Return (X, Y) of the center of cell containing provided text 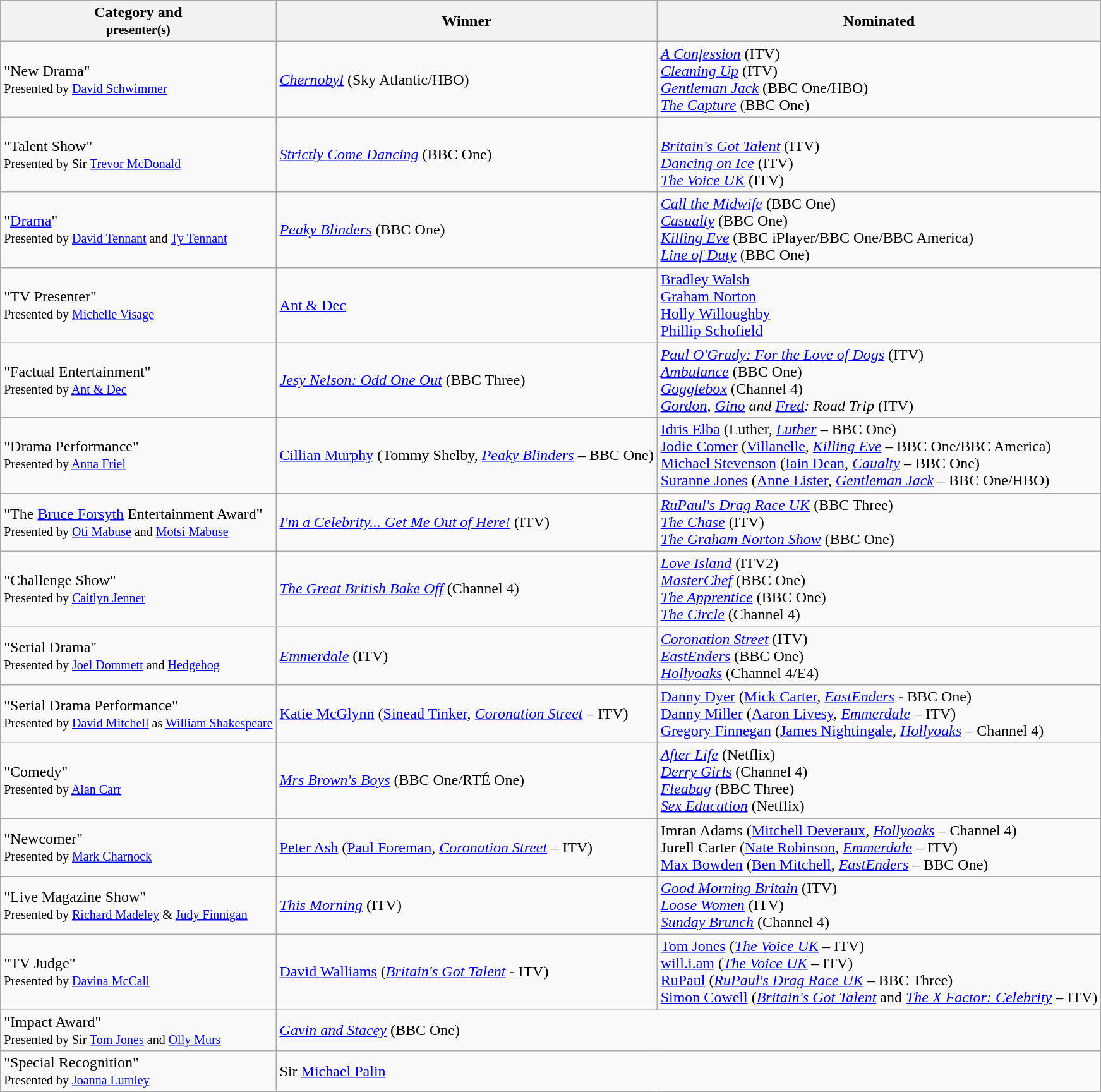
Sir Michael Palin (689, 1072)
Imran Adams (Mitchell Deveraux, Hollyoaks – Channel 4) Jurell Carter (Nate Robinson, Emmerdale – ITV) Max Bowden (Ben Mitchell, EastEnders – BBC One) (879, 847)
Winner (466, 21)
Britain's Got Talent (ITV)Dancing on Ice (ITV)The Voice UK (ITV) (879, 154)
Bradley WalshGraham NortonHolly WilloughbyPhillip Schofield (879, 305)
"Impact Award"Presented by Sir Tom Jones and Olly Murs (138, 1030)
"TV Presenter"Presented by Michelle Visage (138, 305)
"Special Recognition"Presented by Joanna Lumley (138, 1072)
Emmerdale (ITV) (466, 655)
Call the Midwife (BBC One)Casualty (BBC One)Killing Eve (BBC iPlayer/BBC One/BBC America)Line of Duty (BBC One) (879, 230)
After Life (Netflix) Derry Girls (Channel 4) Fleabag (BBC Three) Sex Education (Netflix) (879, 780)
"TV Judge"Presented by Davina McCall (138, 972)
"Newcomer" Presented by Mark Charnock (138, 847)
"Drama"Presented by David Tennant and Ty Tennant (138, 230)
"Comedy"Presented by Alan Carr (138, 780)
Gavin and Stacey (BBC One) (689, 1030)
Mrs Brown's Boys (BBC One/RTÉ One) (466, 780)
"Live Magazine Show"Presented by Richard Madeley & Judy Finnigan (138, 906)
Category and presenter(s) (138, 21)
"Serial Drama Performance"Presented by David Mitchell as William Shakespeare (138, 713)
I'm a Celebrity... Get Me Out of Here! (ITV) (466, 522)
"Factual Entertainment"Presented by Ant & Dec (138, 380)
Katie McGlynn (Sinead Tinker, Coronation Street – ITV) (466, 713)
Chernobyl (Sky Atlantic/HBO) (466, 80)
David Walliams (Britain's Got Talent - ITV) (466, 972)
Strictly Come Dancing (BBC One) (466, 154)
This Morning (ITV) (466, 906)
Ant & Dec (466, 305)
"Talent Show"Presented by Sir Trevor McDonald (138, 154)
"Challenge Show"Presented by Caitlyn Jenner (138, 589)
RuPaul's Drag Race UK (BBC Three) The Chase (ITV) The Graham Norton Show (BBC One) (879, 522)
"Serial Drama"Presented by Joel Dommett and Hedgehog (138, 655)
"The Bruce Forsyth Entertainment Award"Presented by Oti Mabuse and Motsi Mabuse (138, 522)
Coronation Street (ITV)EastEnders (BBC One)Hollyoaks (Channel 4/E4) (879, 655)
Cillian Murphy (Tommy Shelby, Peaky Blinders – BBC One) (466, 455)
A Confession (ITV) Cleaning Up (ITV)Gentleman Jack (BBC One/HBO)The Capture (BBC One) (879, 80)
Peaky Blinders (BBC One) (466, 230)
Jesy Nelson: Odd One Out (BBC Three) (466, 380)
Paul O'Grady: For the Love of Dogs (ITV) Ambulance (BBC One)Gogglebox (Channel 4) Gordon, Gino and Fred: Road Trip (ITV) (879, 380)
"New Drama"Presented by David Schwimmer (138, 80)
"Drama Performance"Presented by Anna Friel (138, 455)
Love Island (ITV2) MasterChef (BBC One) The Apprentice (BBC One) The Circle (Channel 4) (879, 589)
Nominated (879, 21)
The Great British Bake Off (Channel 4) (466, 589)
Peter Ash (Paul Foreman, Coronation Street – ITV) (466, 847)
Good Morning Britain (ITV) Loose Women (ITV) Sunday Brunch (Channel 4) (879, 906)
